Determine the (x, y) coordinate at the center of the cell enclosing the given text.  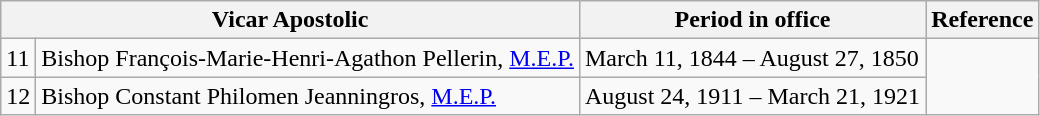
11 (18, 58)
Bishop Constant Philomen Jeanningros, M.E.P. (308, 96)
March 11, 1844 – August 27, 1850 (752, 58)
Reference (982, 20)
August 24, 1911 – March 21, 1921 (752, 96)
12 (18, 96)
Vicar Apostolic (290, 20)
Bishop François-Marie-Henri-Agathon Pellerin, M.E.P. (308, 58)
Period in office (752, 20)
